Find where the given text appears and provide that cell's center as (X, Y) coordinate. 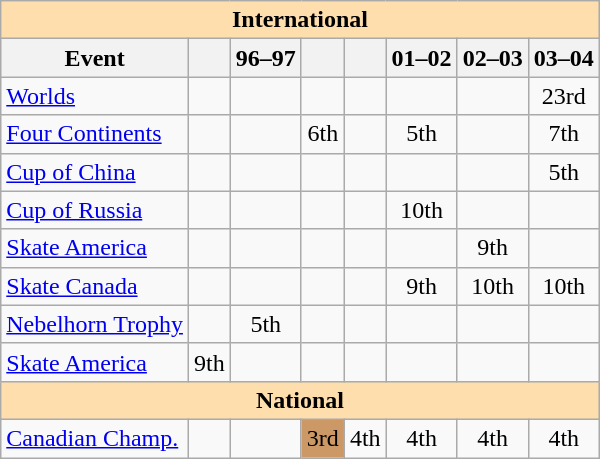
96–97 (266, 58)
Cup of China (95, 172)
Nebelhorn Trophy (95, 324)
Event (95, 58)
Worlds (95, 96)
3rd (322, 438)
01–02 (422, 58)
Canadian Champ. (95, 438)
Skate Canada (95, 286)
Four Continents (95, 134)
7th (564, 134)
National (300, 400)
International (300, 20)
02–03 (492, 58)
6th (322, 134)
Cup of Russia (95, 210)
23rd (564, 96)
03–04 (564, 58)
